Search for the cell housing the specified text and yield its (X, Y) center coordinate. 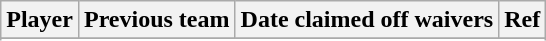
Ref (522, 20)
Player (40, 20)
Previous team (156, 20)
Date claimed off waivers (367, 20)
